Return the (X, Y) coordinate for the center point of the cell that contains the specified text.  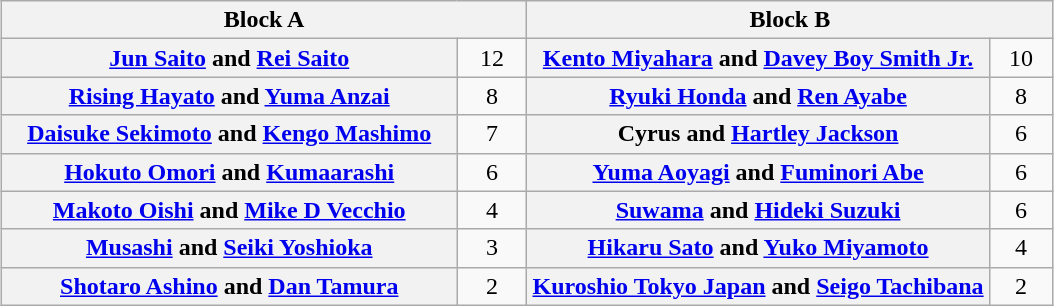
Kento Miyahara and Davey Boy Smith Jr. (758, 58)
Musashi and Seiki Yoshioka (229, 248)
Daisuke Sekimoto and Kengo Mashimo (229, 134)
Hokuto Omori and Kumaarashi (229, 172)
7 (492, 134)
12 (492, 58)
Jun Saito and Rei Saito (229, 58)
Suwama and Hideki Suzuki (758, 210)
Block B (790, 20)
Block A (264, 20)
Shotaro Ashino and Dan Tamura (229, 286)
Kuroshio Tokyo Japan and Seigo Tachibana (758, 286)
Hikaru Sato and Yuko Miyamoto (758, 248)
10 (1021, 58)
3 (492, 248)
Makoto Oishi and Mike D Vecchio (229, 210)
Cyrus and Hartley Jackson (758, 134)
Rising Hayato and Yuma Anzai (229, 96)
Ryuki Honda and Ren Ayabe (758, 96)
Yuma Aoyagi and Fuminori Abe (758, 172)
